Provide the [x, y] coordinate of the cell's center where the given text is located.  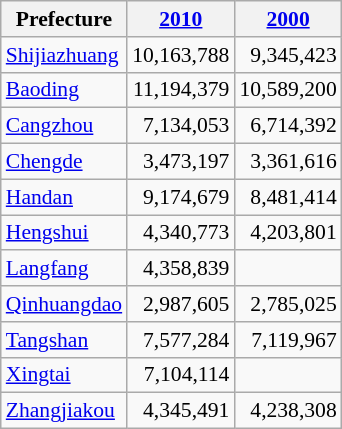
11,194,379 [180, 90]
2,987,605 [180, 304]
Baoding [64, 90]
Qinhuangdao [64, 304]
Shijiazhuang [64, 55]
4,238,308 [288, 411]
4,340,773 [180, 233]
Tangshan [64, 340]
7,104,114 [180, 375]
Prefecture [64, 19]
7,134,053 [180, 126]
Hengshui [64, 233]
4,203,801 [288, 233]
9,345,423 [288, 55]
6,714,392 [288, 126]
3,473,197 [180, 162]
2,785,025 [288, 304]
7,577,284 [180, 340]
4,345,491 [180, 411]
10,589,200 [288, 90]
2010 [180, 19]
Cangzhou [64, 126]
9,174,679 [180, 197]
3,361,616 [288, 162]
7,119,967 [288, 340]
8,481,414 [288, 197]
10,163,788 [180, 55]
Xingtai [64, 375]
4,358,839 [180, 269]
2000 [288, 19]
Zhangjiakou [64, 411]
Handan [64, 197]
Langfang [64, 269]
Chengde [64, 162]
